Return [x, y] of the center of cell containing provided text 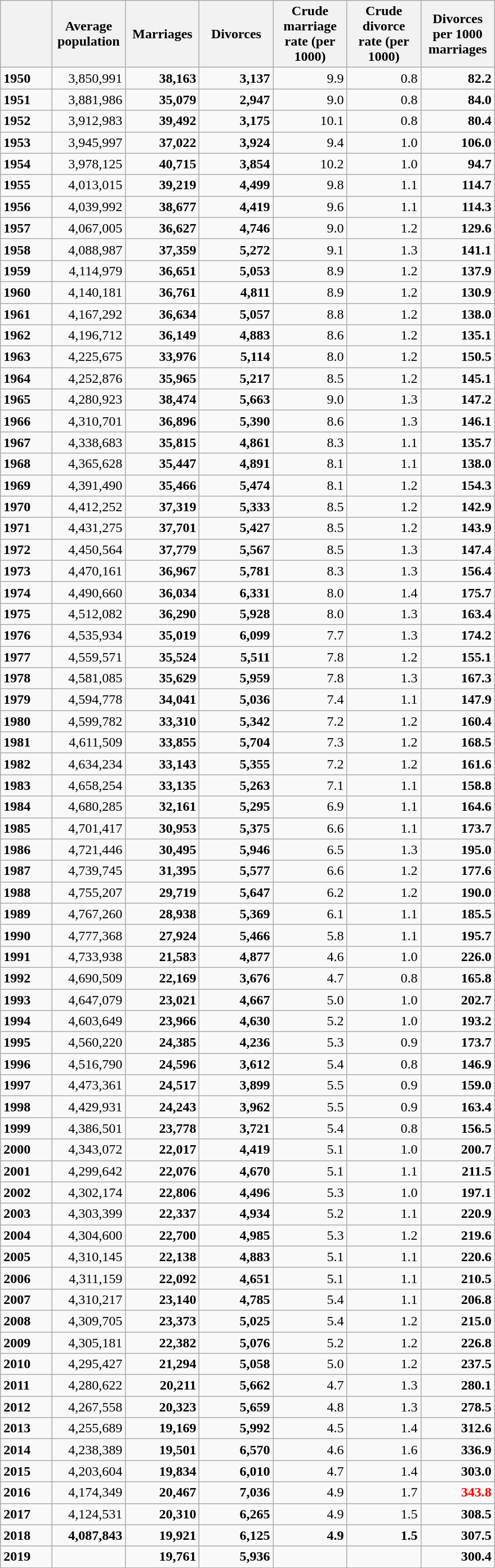
94.7 [457, 164]
3,962 [237, 1107]
4,581,085 [89, 678]
5,466 [237, 935]
24,596 [162, 1064]
4,391,490 [89, 485]
1967 [26, 443]
158.8 [457, 785]
147.9 [457, 700]
1951 [26, 100]
4,985 [237, 1235]
2003 [26, 1214]
5,114 [237, 357]
1977 [26, 657]
3,978,125 [89, 164]
4,311,159 [89, 1278]
38,677 [162, 207]
4,516,790 [89, 1064]
2017 [26, 1514]
4,861 [237, 443]
4,140,181 [89, 292]
1982 [26, 764]
22,337 [162, 1214]
40,715 [162, 164]
147.4 [457, 550]
23,966 [162, 1021]
4,785 [237, 1299]
1998 [26, 1107]
5,647 [237, 892]
4,670 [237, 1171]
4,746 [237, 228]
20,323 [162, 1407]
1989 [26, 914]
21,294 [162, 1364]
4,767,260 [89, 914]
19,169 [162, 1428]
5,333 [237, 507]
1953 [26, 142]
200.7 [457, 1150]
220.9 [457, 1214]
5,025 [237, 1321]
3,912,983 [89, 121]
2013 [26, 1428]
8.8 [310, 314]
307.5 [457, 1535]
1978 [26, 678]
130.9 [457, 292]
237.5 [457, 1364]
206.8 [457, 1299]
165.8 [457, 978]
4,667 [237, 999]
219.6 [457, 1235]
1954 [26, 164]
5,928 [237, 614]
1962 [26, 336]
1952 [26, 121]
161.6 [457, 764]
5,662 [237, 1386]
7.3 [310, 743]
4,560,220 [89, 1043]
4,811 [237, 292]
7,036 [237, 1493]
2002 [26, 1192]
4,470,161 [89, 571]
2010 [26, 1364]
1991 [26, 957]
4,087,843 [89, 1535]
4,739,745 [89, 871]
32,161 [162, 807]
20,310 [162, 1514]
2000 [26, 1150]
1983 [26, 785]
37,779 [162, 550]
210.5 [457, 1278]
300.4 [457, 1557]
4,496 [237, 1192]
146.1 [457, 421]
19,921 [162, 1535]
36,290 [162, 614]
3,850,991 [89, 78]
4,310,217 [89, 1299]
37,359 [162, 249]
6.2 [310, 892]
6,010 [237, 1471]
129.6 [457, 228]
4,309,705 [89, 1321]
1999 [26, 1128]
23,140 [162, 1299]
1973 [26, 571]
1956 [26, 207]
4,386,501 [89, 1128]
5,369 [237, 914]
35,524 [162, 657]
185.5 [457, 914]
36,761 [162, 292]
4,594,778 [89, 700]
226.0 [457, 957]
1957 [26, 228]
6,331 [237, 592]
36,967 [162, 571]
1969 [26, 485]
9.1 [310, 249]
22,138 [162, 1257]
4,934 [237, 1214]
2007 [26, 1299]
1987 [26, 871]
5,375 [237, 828]
2012 [26, 1407]
202.7 [457, 999]
5,511 [237, 657]
5,427 [237, 528]
3,676 [237, 978]
5,217 [237, 378]
4,196,712 [89, 336]
4,490,660 [89, 592]
4,238,389 [89, 1450]
4,114,979 [89, 271]
9.6 [310, 207]
23,021 [162, 999]
141.1 [457, 249]
Crude divorce rate (per 1000) [384, 34]
30,953 [162, 828]
1993 [26, 999]
39,219 [162, 185]
3,899 [237, 1085]
146.9 [457, 1064]
5,474 [237, 485]
4,877 [237, 957]
4,305,181 [89, 1343]
2011 [26, 1386]
1979 [26, 700]
5,781 [237, 571]
5,704 [237, 743]
4,473,361 [89, 1085]
5,390 [237, 421]
7.1 [310, 785]
4,299,642 [89, 1171]
33,135 [162, 785]
19,761 [162, 1557]
160.4 [457, 721]
3,854 [237, 164]
4,343,072 [89, 1150]
1994 [26, 1021]
220.6 [457, 1257]
10.1 [310, 121]
6,570 [237, 1450]
1996 [26, 1064]
5,959 [237, 678]
4,603,649 [89, 1021]
22,169 [162, 978]
3,175 [237, 121]
175.7 [457, 592]
1981 [26, 743]
150.5 [457, 357]
23,778 [162, 1128]
174.2 [457, 635]
Divorces [237, 34]
1988 [26, 892]
4,701,417 [89, 828]
22,076 [162, 1171]
4,680,285 [89, 807]
168.5 [457, 743]
4,690,509 [89, 978]
33,855 [162, 743]
2019 [26, 1557]
5,659 [237, 1407]
156.4 [457, 571]
35,079 [162, 100]
7.7 [310, 635]
Crude marriage rate (per 1000) [310, 34]
24,243 [162, 1107]
5,567 [237, 550]
1.6 [384, 1450]
35,965 [162, 378]
5,355 [237, 764]
156.5 [457, 1128]
24,517 [162, 1085]
106.0 [457, 142]
6,125 [237, 1535]
2014 [26, 1450]
4,499 [237, 185]
38,474 [162, 400]
2006 [26, 1278]
4,512,082 [89, 614]
4,302,174 [89, 1192]
1.7 [384, 1493]
35,629 [162, 678]
336.9 [457, 1450]
4,225,675 [89, 357]
4,611,509 [89, 743]
308.5 [457, 1514]
1980 [26, 721]
33,143 [162, 764]
4,647,079 [89, 999]
343.8 [457, 1493]
1955 [26, 185]
1975 [26, 614]
195.7 [457, 935]
1963 [26, 357]
1968 [26, 464]
36,034 [162, 592]
30,495 [162, 850]
143.9 [457, 528]
1997 [26, 1085]
1974 [26, 592]
Divorces per 1000 marriages [457, 34]
5,295 [237, 807]
6.9 [310, 807]
2016 [26, 1493]
19,834 [162, 1471]
2018 [26, 1535]
1971 [26, 528]
155.1 [457, 657]
4,304,600 [89, 1235]
2008 [26, 1321]
154.3 [457, 485]
5,057 [237, 314]
37,319 [162, 507]
5,342 [237, 721]
33,976 [162, 357]
1995 [26, 1043]
2004 [26, 1235]
33,310 [162, 721]
4,651 [237, 1278]
4,280,923 [89, 400]
4,559,571 [89, 657]
6,265 [237, 1514]
28,938 [162, 914]
39,492 [162, 121]
7.4 [310, 700]
4,303,399 [89, 1214]
37,022 [162, 142]
211.5 [457, 1171]
197.1 [457, 1192]
10.2 [310, 164]
5,036 [237, 700]
4,412,252 [89, 507]
36,651 [162, 271]
1984 [26, 807]
4,338,683 [89, 443]
2015 [26, 1471]
1985 [26, 828]
36,634 [162, 314]
21,583 [162, 957]
Average population [89, 34]
226.8 [457, 1343]
36,149 [162, 336]
6,099 [237, 635]
23,373 [162, 1321]
1960 [26, 292]
1976 [26, 635]
193.2 [457, 1021]
147.2 [457, 400]
4,599,782 [89, 721]
114.7 [457, 185]
4,236 [237, 1043]
20,467 [162, 1493]
3,137 [237, 78]
4,450,564 [89, 550]
5.8 [310, 935]
167.3 [457, 678]
22,092 [162, 1278]
3,945,997 [89, 142]
4,733,938 [89, 957]
4,431,275 [89, 528]
3,881,986 [89, 100]
303.0 [457, 1471]
22,017 [162, 1150]
6.1 [310, 914]
4,252,876 [89, 378]
4,280,622 [89, 1386]
34,041 [162, 700]
3,721 [237, 1128]
280.1 [457, 1386]
4,088,987 [89, 249]
5,992 [237, 1428]
4,365,628 [89, 464]
5,272 [237, 249]
1959 [26, 271]
9.9 [310, 78]
31,395 [162, 871]
4,167,292 [89, 314]
29,719 [162, 892]
38,163 [162, 78]
215.0 [457, 1321]
1958 [26, 249]
5,053 [237, 271]
1966 [26, 421]
4,255,689 [89, 1428]
4,755,207 [89, 892]
22,382 [162, 1343]
27,924 [162, 935]
177.6 [457, 871]
4,267,558 [89, 1407]
145.1 [457, 378]
5,663 [237, 400]
1950 [26, 78]
4,721,446 [89, 850]
4,310,145 [89, 1257]
1961 [26, 314]
135.1 [457, 336]
5,263 [237, 785]
312.6 [457, 1428]
20,211 [162, 1386]
4,634,234 [89, 764]
195.0 [457, 850]
22,806 [162, 1192]
35,815 [162, 443]
2001 [26, 1171]
1972 [26, 550]
278.5 [457, 1407]
142.9 [457, 507]
2005 [26, 1257]
1992 [26, 978]
3,612 [237, 1064]
1990 [26, 935]
159.0 [457, 1085]
5,076 [237, 1343]
137.9 [457, 271]
5,936 [237, 1557]
4,429,931 [89, 1107]
2009 [26, 1343]
4,013,015 [89, 185]
35,447 [162, 464]
5,946 [237, 850]
36,896 [162, 421]
4.8 [310, 1407]
3,924 [237, 142]
4,310,701 [89, 421]
36,627 [162, 228]
135.7 [457, 443]
4,535,934 [89, 635]
1965 [26, 400]
6.5 [310, 850]
190.0 [457, 892]
4,630 [237, 1021]
4.5 [310, 1428]
9.4 [310, 142]
4,891 [237, 464]
4,777,368 [89, 935]
5,577 [237, 871]
4,658,254 [89, 785]
4,039,992 [89, 207]
114.3 [457, 207]
Marriages [162, 34]
1986 [26, 850]
2,947 [237, 100]
4,124,531 [89, 1514]
37,701 [162, 528]
35,466 [162, 485]
5,058 [237, 1364]
35,019 [162, 635]
9.8 [310, 185]
4,295,427 [89, 1364]
4,203,604 [89, 1471]
82.2 [457, 78]
84.0 [457, 100]
1964 [26, 378]
4,067,005 [89, 228]
80.4 [457, 121]
1970 [26, 507]
4,174,349 [89, 1493]
22,700 [162, 1235]
24,385 [162, 1043]
19,501 [162, 1450]
164.6 [457, 807]
